Find where the given text appears and provide that cell's center as [x, y] coordinate. 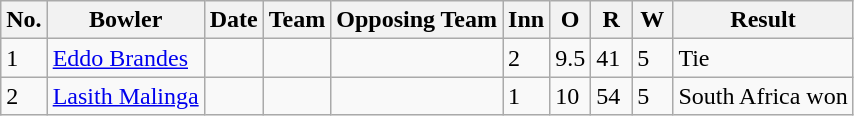
54 [612, 96]
Opposing Team [417, 20]
Lasith Malinga [126, 96]
41 [612, 58]
W [652, 20]
R [612, 20]
10 [570, 96]
O [570, 20]
Inn [526, 20]
9.5 [570, 58]
Team [297, 20]
Result [763, 20]
No. [24, 20]
Tie [763, 58]
South Africa won [763, 96]
Date [234, 20]
Eddo Brandes [126, 58]
Bowler [126, 20]
